Search for the cell housing the specified text and yield its (x, y) center coordinate. 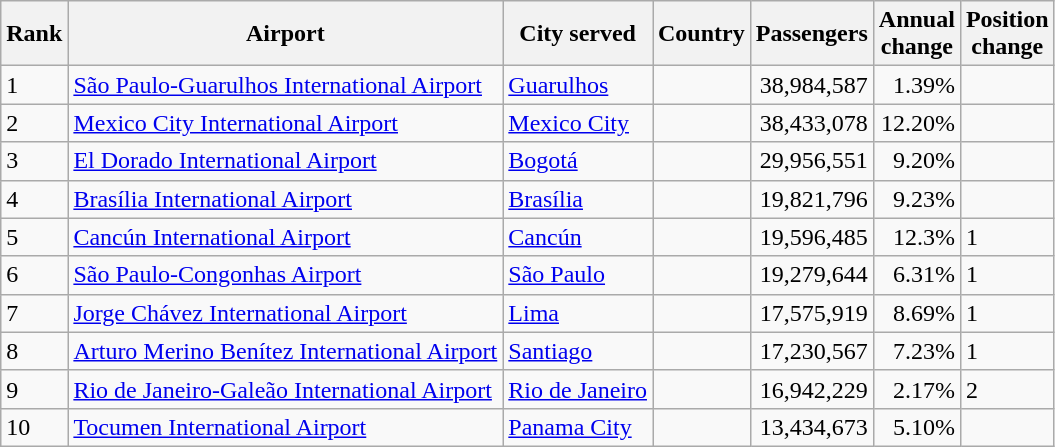
12.20% (916, 123)
Mexico City International Airport (286, 123)
Tocumen International Airport (286, 427)
13,434,673 (812, 427)
2.17% (916, 389)
17,575,919 (812, 313)
Mexico City (578, 123)
Guarulhos (578, 85)
7 (34, 313)
17,230,567 (812, 351)
Panama City (578, 427)
Arturo Merino Benítez International Airport (286, 351)
Rank (34, 34)
Jorge Chávez International Airport (286, 313)
Rio de Janeiro (578, 389)
6.31% (916, 275)
8.69% (916, 313)
29,956,551 (812, 161)
5.10% (916, 427)
9.20% (916, 161)
8 (34, 351)
Country (701, 34)
City served (578, 34)
3 (34, 161)
Bogotá (578, 161)
16,942,229 (812, 389)
19,596,485 (812, 237)
São Paulo (578, 275)
Airport (286, 34)
Santiago (578, 351)
38,433,078 (812, 123)
Rio de Janeiro-Galeão International Airport (286, 389)
Lima (578, 313)
12.3% (916, 237)
São Paulo-Guarulhos International Airport (286, 85)
5 (34, 237)
Positionchange (1007, 34)
Passengers (812, 34)
Brasília (578, 199)
4 (34, 199)
Annualchange (916, 34)
19,279,644 (812, 275)
Cancún (578, 237)
9 (34, 389)
19,821,796 (812, 199)
1.39% (916, 85)
Cancún International Airport (286, 237)
38,984,587 (812, 85)
6 (34, 275)
São Paulo-Congonhas Airport (286, 275)
7.23% (916, 351)
Brasília International Airport (286, 199)
9.23% (916, 199)
10 (34, 427)
El Dorado International Airport (286, 161)
